From the cell containing the given text, extract its center point as (x, y) coordinate. 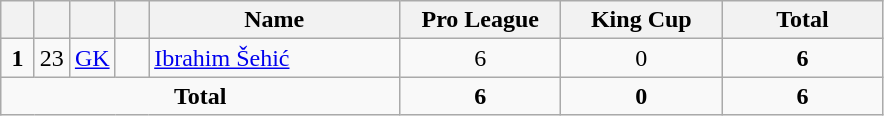
23 (52, 58)
Name (274, 20)
1 (18, 58)
King Cup (642, 20)
Pro League (480, 20)
Ibrahim Šehić (274, 58)
GK (92, 58)
